Extract the (X, Y) coordinate from the center of the cell holding the provided text.  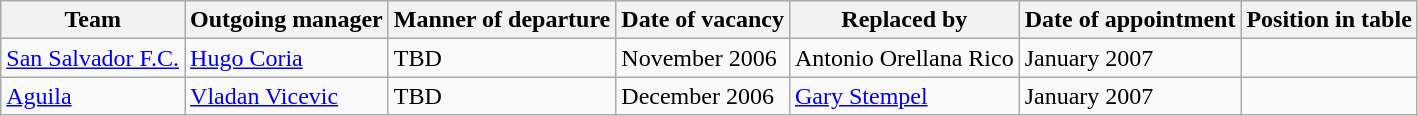
Outgoing manager (287, 20)
Position in table (1329, 20)
Hugo Coria (287, 58)
San Salvador F.C. (93, 58)
Replaced by (904, 20)
Date of appointment (1130, 20)
Vladan Vicevic (287, 96)
Team (93, 20)
December 2006 (703, 96)
November 2006 (703, 58)
Antonio Orellana Rico (904, 58)
Date of vacancy (703, 20)
Aguila (93, 96)
Gary Stempel (904, 96)
Manner of departure (502, 20)
